Pinpoint the cell where the given text exists, returning its (x, y) midpoint coordinate. 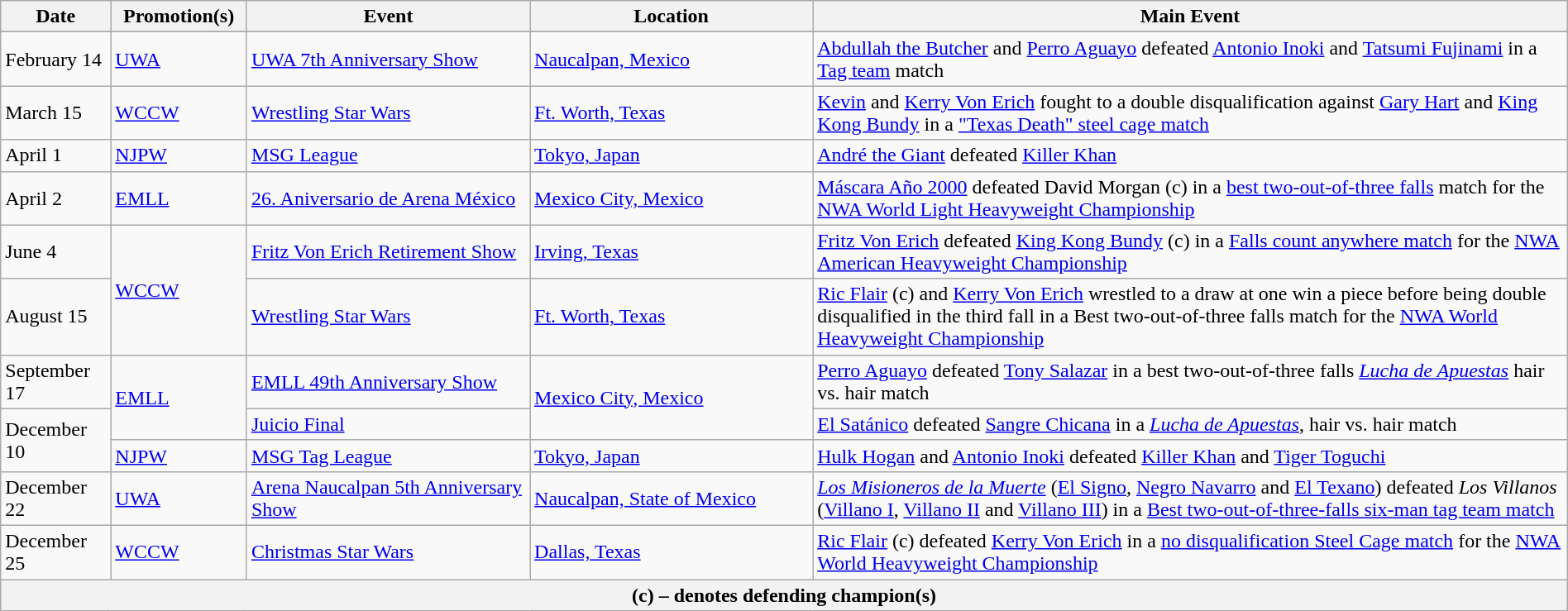
December 22 (56, 498)
Abdullah the Butcher and Perro Aguayo defeated Antonio Inoki and Tatsumi Fujinami in a Tag team match (1191, 60)
September 17 (56, 382)
El Satánico defeated Sangre Chicana in a Lucha de Apuestas, hair vs. hair match (1191, 424)
Juicio Final (388, 424)
EMLL 49th Anniversary Show (388, 382)
Location (672, 17)
February 14 (56, 60)
Naucalpan, State of Mexico (672, 498)
Naucalpan, Mexico (672, 60)
Hulk Hogan and Antonio Inoki defeated Killer Khan and Tiger Toguchi (1191, 456)
26. Aniversario de Arena México (388, 198)
August 15 (56, 317)
June 4 (56, 251)
Date (56, 17)
UWA 7th Anniversary Show (388, 60)
Main Event (1191, 17)
MSG Tag League (388, 456)
(c) – denotes defending champion(s) (784, 594)
André the Giant defeated Killer Khan (1191, 155)
Event (388, 17)
Irving, Texas (672, 251)
Christmas Star Wars (388, 552)
MSG League (388, 155)
April 2 (56, 198)
March 15 (56, 112)
Dallas, Texas (672, 552)
Ric Flair (c) defeated Kerry Von Erich in a no disqualification Steel Cage match for the NWA World Heavyweight Championship (1191, 552)
Máscara Año 2000 defeated David Morgan (c) in a best two-out-of-three falls match for the NWA World Light Heavyweight Championship (1191, 198)
December 25 (56, 552)
December 10 (56, 440)
April 1 (56, 155)
Fritz Von Erich defeated King Kong Bundy (c) in a Falls count anywhere match for the NWA American Heavyweight Championship (1191, 251)
Perro Aguayo defeated Tony Salazar in a best two-out-of-three falls Lucha de Apuestas hair vs. hair match (1191, 382)
Kevin and Kerry Von Erich fought to a double disqualification against Gary Hart and King Kong Bundy in a "Texas Death" steel cage match (1191, 112)
Arena Naucalpan 5th Anniversary Show (388, 498)
Promotion(s) (179, 17)
Fritz Von Erich Retirement Show (388, 251)
